Identify which cell holds the provided text, then report its [x, y] central coordinate. 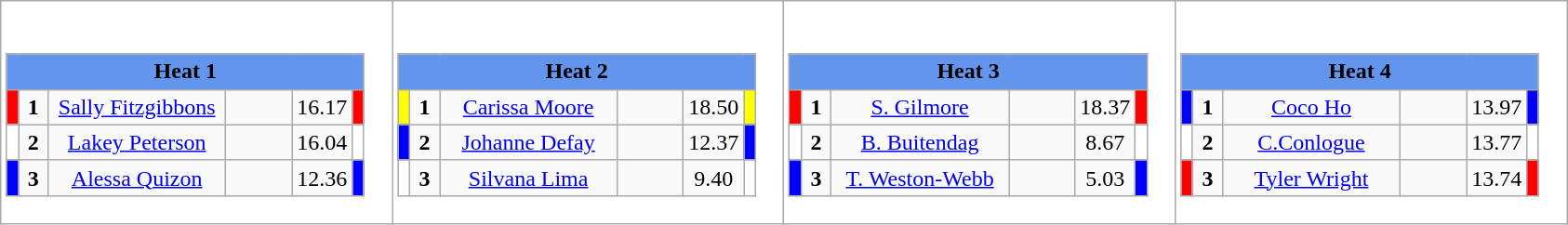
Tyler Wright [1311, 178]
13.97 [1497, 107]
B. Buitendag [921, 142]
Silvana Lima [528, 178]
Sally Fitzgibbons [138, 107]
16.04 [322, 142]
8.67 [1105, 142]
12.36 [322, 178]
12.37 [714, 142]
13.77 [1497, 142]
Heat 2 [577, 72]
Heat 1 [185, 72]
Lakey Peterson [138, 142]
18.50 [714, 107]
Johanne Defay [528, 142]
13.74 [1497, 178]
Heat 1 1 Sally Fitzgibbons 16.17 2 Lakey Peterson 16.04 3 Alessa Quizon 12.36 [197, 112]
S. Gilmore [921, 107]
5.03 [1105, 178]
Coco Ho [1311, 107]
Heat 4 1 Coco Ho 13.97 2 C.Conlogue 13.77 3 Tyler Wright 13.74 [1371, 112]
Alessa Quizon [138, 178]
Heat 2 1 Carissa Moore 18.50 2 Johanne Defay 12.37 3 Silvana Lima 9.40 [588, 112]
Heat 3 [968, 72]
16.17 [322, 107]
Carissa Moore [528, 107]
9.40 [714, 178]
C.Conlogue [1311, 142]
Heat 3 1 S. Gilmore 18.37 2 B. Buitendag 8.67 3 T. Weston-Webb 5.03 [980, 112]
T. Weston-Webb [921, 178]
18.37 [1105, 107]
Heat 4 [1360, 72]
